Determine the [x, y] coordinate at the center of the cell enclosing the given text.  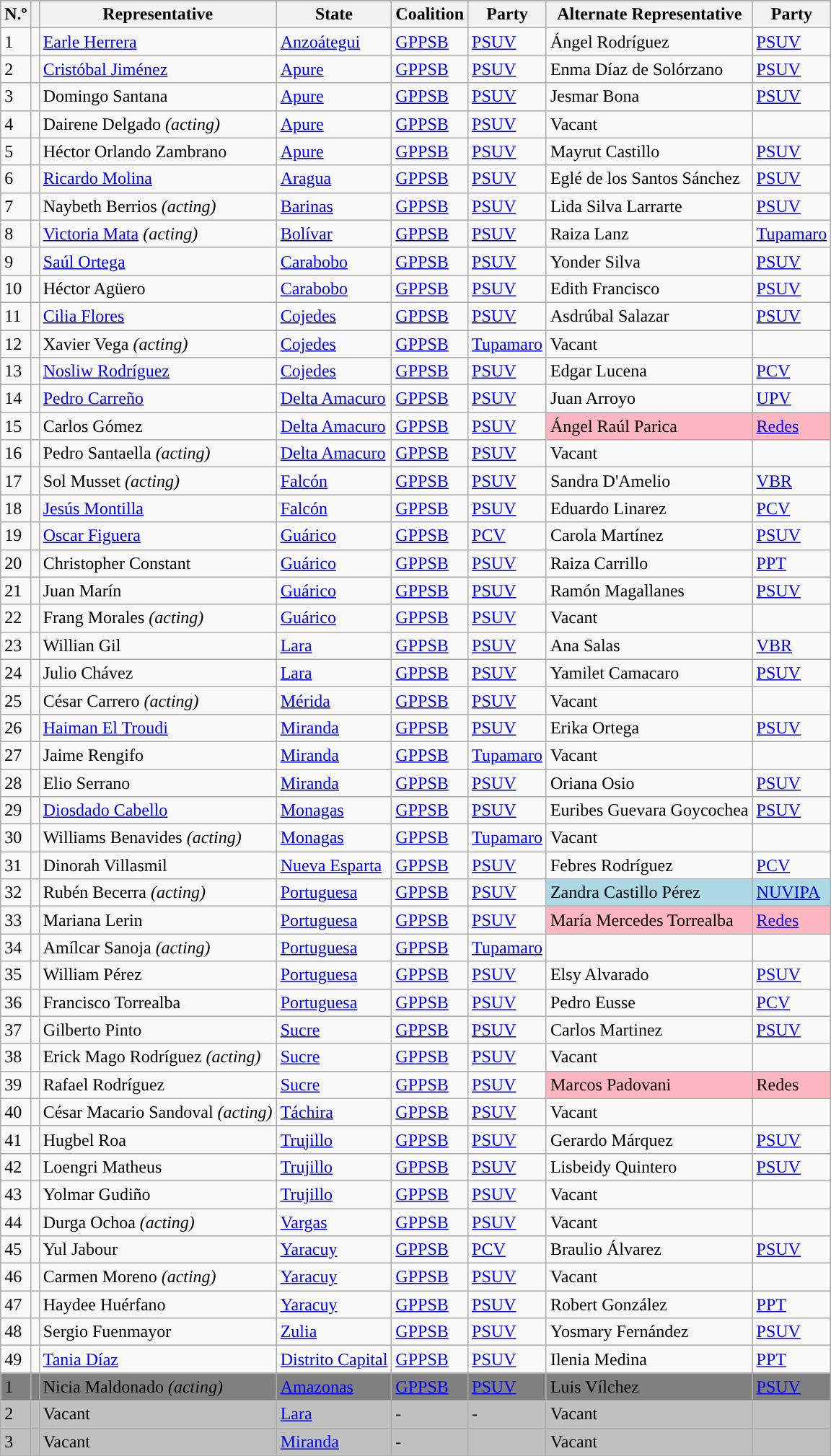
Jesmar Bona [649, 97]
State [334, 14]
42 [16, 1167]
Representative [157, 14]
Jaime Rengifo [157, 755]
Cilia Flores [157, 316]
Elsy Alvarado [649, 975]
Asdrúbal Salazar [649, 316]
13 [16, 371]
26 [16, 728]
12 [16, 344]
Febres Rodríguez [649, 865]
Saúl Ortega [157, 261]
Willian Gil [157, 645]
Bolívar [334, 234]
5 [16, 151]
Juan Arroyo [649, 399]
Williams Benavides (acting) [157, 838]
Frang Morales (acting) [157, 618]
Cristóbal Jiménez [157, 69]
Héctor Agüero [157, 288]
43 [16, 1194]
Robert González [649, 1305]
27 [16, 755]
Dinorah Villasmil [157, 865]
38 [16, 1057]
16 [16, 454]
Durga Ochoa (acting) [157, 1222]
Raiza Lanz [649, 234]
6 [16, 179]
Eglé de los Santos Sánchez [649, 179]
César Macario Sandoval (acting) [157, 1112]
30 [16, 838]
Rubén Becerra (acting) [157, 893]
Pedro Eusse [649, 1002]
Dairene Delgado (acting) [157, 124]
28 [16, 782]
Yul Jabour [157, 1250]
8 [16, 234]
Elio Serrano [157, 782]
31 [16, 865]
35 [16, 975]
Yamilet Camacaro [649, 673]
45 [16, 1250]
Nicia Maldonado (acting) [157, 1387]
Jesús Montilla [157, 508]
Vargas [334, 1222]
César Carrero (acting) [157, 700]
Mayrut Castillo [649, 151]
Edgar Lucena [649, 371]
39 [16, 1085]
Loengri Matheus [157, 1167]
Oscar Figuera [157, 536]
17 [16, 481]
Zulia [334, 1332]
Ángel Raúl Parica [649, 426]
Alternate Representative [649, 14]
15 [16, 426]
34 [16, 948]
44 [16, 1222]
Aragua [334, 179]
49 [16, 1359]
Lisbeidy Quintero [649, 1167]
Pedro Carreño [157, 399]
Distrito Capital [334, 1359]
Sandra D'Amelio [649, 481]
NUVIPA [792, 893]
Amílcar Sanoja (acting) [157, 948]
Mariana Lerin [157, 920]
Edith Francisco [649, 288]
Tania Díaz [157, 1359]
UPV [792, 399]
22 [16, 618]
Juan Marín [157, 591]
20 [16, 563]
Yonder Silva [649, 261]
Ricardo Molina [157, 179]
Carlos Martinez [649, 1030]
Domingo Santana [157, 97]
9 [16, 261]
Earle Herrera [157, 42]
18 [16, 508]
Héctor Orlando Zambrano [157, 151]
Hugbel Roa [157, 1139]
Mérida [334, 700]
Enma Díaz de Solórzano [649, 69]
Euribes Guevara Goycochea [649, 811]
Diosdado Cabello [157, 811]
24 [16, 673]
Xavier Vega (acting) [157, 344]
Raiza Carrillo [649, 563]
Victoria Mata (acting) [157, 234]
William Pérez [157, 975]
Anzoátegui [334, 42]
10 [16, 288]
Naybeth Berrios (acting) [157, 206]
19 [16, 536]
23 [16, 645]
María Mercedes Torrealba [649, 920]
Carola Martínez [649, 536]
Sol Musset (acting) [157, 481]
Yosmary Fernández [649, 1332]
Coalition [430, 14]
Marcos Padovani [649, 1085]
46 [16, 1277]
Nueva Esparta [334, 865]
Oriana Osio [649, 782]
Nosliw Rodríguez [157, 371]
Zandra Castillo Pérez [649, 893]
21 [16, 591]
29 [16, 811]
Francisco Torrealba [157, 1002]
Rafael Rodríguez [157, 1085]
Luis Vílchez [649, 1387]
4 [16, 124]
Julio Chávez [157, 673]
32 [16, 893]
25 [16, 700]
Haiman El Troudi [157, 728]
36 [16, 1002]
Lida Silva Larrarte [649, 206]
Ramón Magallanes [649, 591]
7 [16, 206]
Ilenia Medina [649, 1359]
11 [16, 316]
N.º [16, 14]
Braulio Álvarez [649, 1250]
Erika Ortega [649, 728]
40 [16, 1112]
47 [16, 1305]
Pedro Santaella (acting) [157, 454]
Ángel Rodríguez [649, 42]
Barinas [334, 206]
Christopher Constant [157, 563]
Haydee Huérfano [157, 1305]
14 [16, 399]
Carlos Gómez [157, 426]
Táchira [334, 1112]
Amazonas [334, 1387]
Gerardo Márquez [649, 1139]
33 [16, 920]
41 [16, 1139]
37 [16, 1030]
Erick Mago Rodríguez (acting) [157, 1057]
Eduardo Linarez [649, 508]
Gilberto Pinto [157, 1030]
Yolmar Gudiño [157, 1194]
Ana Salas [649, 645]
48 [16, 1332]
Carmen Moreno (acting) [157, 1277]
Sergio Fuenmayor [157, 1332]
